Capture the cell that displays the provided text and extract its (X, Y) central coordinate. 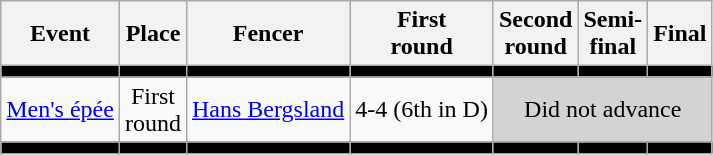
Second round (535, 34)
Event (60, 34)
Semi-final (613, 34)
4-4 (6th in D) (422, 110)
Did not advance (602, 110)
Men's épée (60, 110)
Fencer (268, 34)
Final (680, 34)
Hans Bergsland (268, 110)
Place (152, 34)
